Locate the cell with the specified text and output its (x, y) center coordinate. 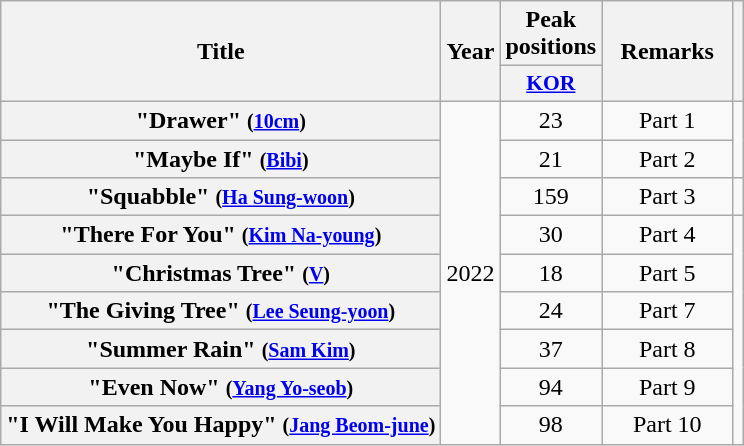
"Maybe If" (Bibi) (221, 159)
21 (551, 159)
Part 5 (668, 273)
98 (551, 425)
Peakpositions (551, 34)
Part 7 (668, 311)
24 (551, 311)
23 (551, 120)
Year (470, 52)
"There For You" (Kim Na-young) (221, 235)
"I Will Make You Happy" (Jang Beom-june) (221, 425)
Part 4 (668, 235)
159 (551, 197)
"Squabble" (Ha Sung-woon) (221, 197)
37 (551, 349)
Remarks (668, 52)
Part 10 (668, 425)
"Even Now" (Yang Yo-seob) (221, 387)
2022 (470, 272)
Part 8 (668, 349)
94 (551, 387)
Part 3 (668, 197)
KOR (551, 84)
18 (551, 273)
"Summer Rain" (Sam Kim) (221, 349)
Title (221, 52)
Part 9 (668, 387)
Part 1 (668, 120)
Part 2 (668, 159)
"Christmas Tree" (V) (221, 273)
30 (551, 235)
"The Giving Tree" (Lee Seung-yoon) (221, 311)
"Drawer" (10cm) (221, 120)
